Extract the [X, Y] coordinate from the center of the cell holding the provided text.  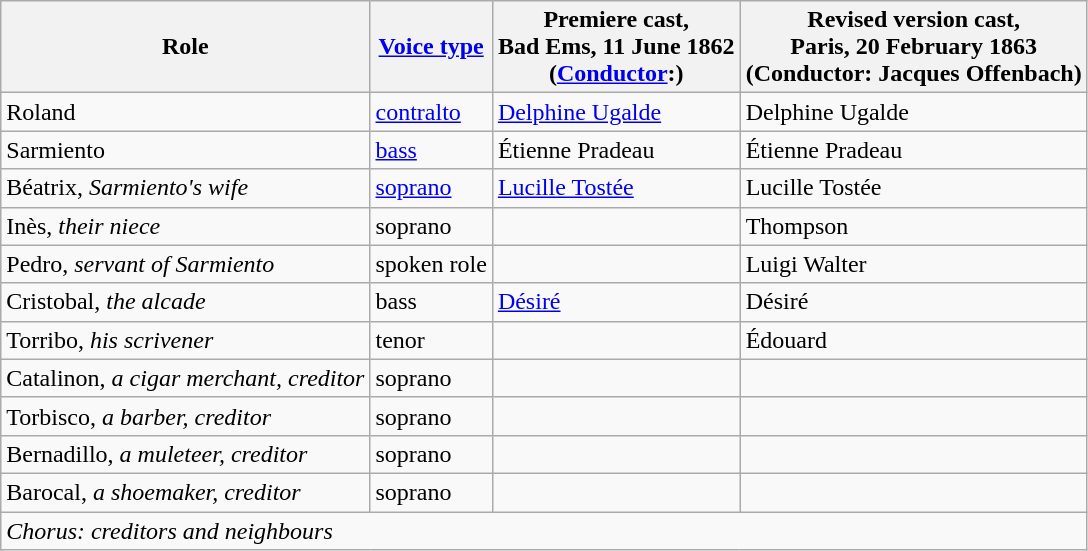
Premiere cast, Bad Ems, 11 June 1862(Conductor:) [616, 47]
Inès, their niece [186, 226]
tenor [431, 340]
Catalinon, a cigar merchant, creditor [186, 378]
Voice type [431, 47]
Pedro, servant of Sarmiento [186, 264]
Thompson [914, 226]
Bernadillo, a muleteer, creditor [186, 454]
Revised version cast, Paris, 20 February 1863(Conductor: Jacques Offenbach) [914, 47]
Béatrix, Sarmiento's wife [186, 188]
contralto [431, 112]
Cristobal, the alcade [186, 302]
Luigi Walter [914, 264]
spoken role [431, 264]
Chorus: creditors and neighbours [544, 531]
Role [186, 47]
Édouard [914, 340]
Barocal, a shoemaker, creditor [186, 492]
Torbisco, a barber, creditor [186, 416]
Roland [186, 112]
Torribo, his scrivener [186, 340]
Sarmiento [186, 150]
